For the text-containing cell, return its midpoint in (x, y) coordinate format. 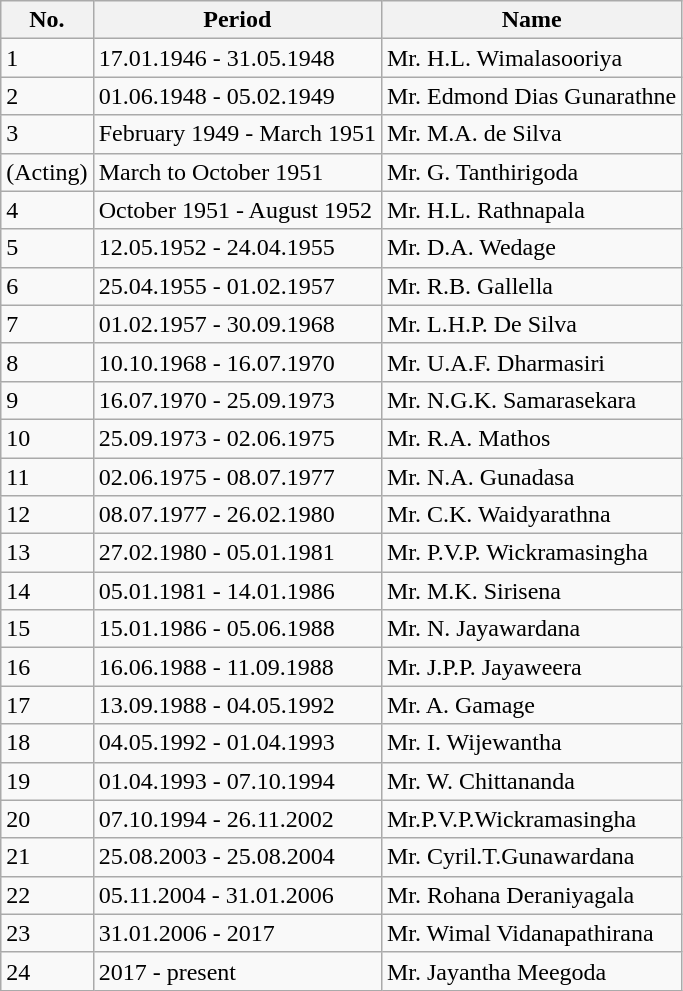
04.05.1992 - 01.04.1993 (237, 743)
01.04.1993 - 07.10.1994 (237, 781)
08.07.1977 - 26.02.1980 (237, 515)
Mr. N.A. Gunadasa (531, 477)
13.09.1988 - 04.05.1992 (237, 705)
Mr. N. Jayawardana (531, 629)
01.02.1957 - 30.09.1968 (237, 324)
2 (47, 96)
Mr. H.L. Wimalasooriya (531, 58)
22 (47, 895)
Name (531, 20)
05.11.2004 - 31.01.2006 (237, 895)
1 (47, 58)
20 (47, 819)
Mr. I. Wijewantha (531, 743)
16 (47, 667)
16.06.1988 - 11.09.1988 (237, 667)
Mr. L.H.P. De Silva (531, 324)
15 (47, 629)
01.06.1948 - 05.02.1949 (237, 96)
Mr.P.V.P.Wickramasingha (531, 819)
Mr. H.L. Rathnapala (531, 210)
Mr. W. Chittananda (531, 781)
Mr. M.A. de Silva (531, 134)
Mr. U.A.F. Dharmasiri (531, 362)
Period (237, 20)
Mr. D.A. Wedage (531, 248)
Mr. P.V.P. Wickramasingha (531, 553)
8 (47, 362)
7 (47, 324)
14 (47, 591)
17 (47, 705)
Mr. R.B. Gallella (531, 286)
12.05.1952 - 24.04.1955 (237, 248)
12 (47, 515)
25.09.1973 - 02.06.1975 (237, 438)
31.01.2006 - 2017 (237, 933)
07.10.1994 - 26.11.2002 (237, 819)
Mr. Edmond Dias Gunarathne (531, 96)
Mr. G. Tanthirigoda (531, 172)
Mr. Wimal Vidanapathirana (531, 933)
Mr. Jayantha Meegoda (531, 971)
25.04.1955 - 01.02.1957 (237, 286)
Mr. R.A. Mathos (531, 438)
16.07.1970 - 25.09.1973 (237, 400)
February 1949 - March 1951 (237, 134)
17.01.1946 - 31.05.1948 (237, 58)
21 (47, 857)
05.01.1981 - 14.01.1986 (237, 591)
02.06.1975 - 08.07.1977 (237, 477)
No. (47, 20)
March to October 1951 (237, 172)
(Acting) (47, 172)
Mr. M.K. Sirisena (531, 591)
3 (47, 134)
Mr. C.K. Waidyarathna (531, 515)
Mr. J.P.P. Jayaweera (531, 667)
Mr. A. Gamage (531, 705)
19 (47, 781)
2017 - present (237, 971)
10.10.1968 - 16.07.1970 (237, 362)
27.02.1980 - 05.01.1981 (237, 553)
15.01.1986 - 05.06.1988 (237, 629)
4 (47, 210)
23 (47, 933)
11 (47, 477)
Mr. Rohana Deraniyagala (531, 895)
13 (47, 553)
9 (47, 400)
25.08.2003 - 25.08.2004 (237, 857)
10 (47, 438)
October 1951 - August 1952 (237, 210)
24 (47, 971)
6 (47, 286)
Mr. N.G.K. Samarasekara (531, 400)
5 (47, 248)
Mr. Cyril.T.Gunawardana (531, 857)
18 (47, 743)
